Identify which cell holds the provided text, then report its (x, y) central coordinate. 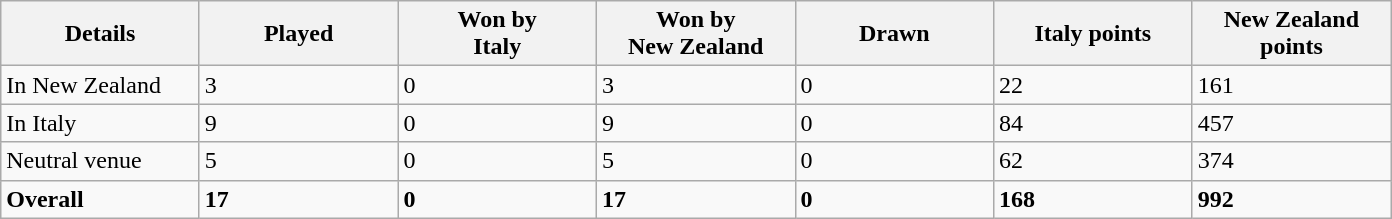
Drawn (894, 34)
Italy points (1094, 34)
161 (1292, 85)
Neutral venue (100, 161)
84 (1094, 123)
In New Zealand (100, 85)
Overall (100, 199)
Won byNew Zealand (696, 34)
62 (1094, 161)
457 (1292, 123)
374 (1292, 161)
New Zealand points (1292, 34)
Won byItaly (498, 34)
Played (298, 34)
Details (100, 34)
992 (1292, 199)
In Italy (100, 123)
22 (1094, 85)
168 (1094, 199)
